From the cell containing the given text, extract its center point as [X, Y] coordinate. 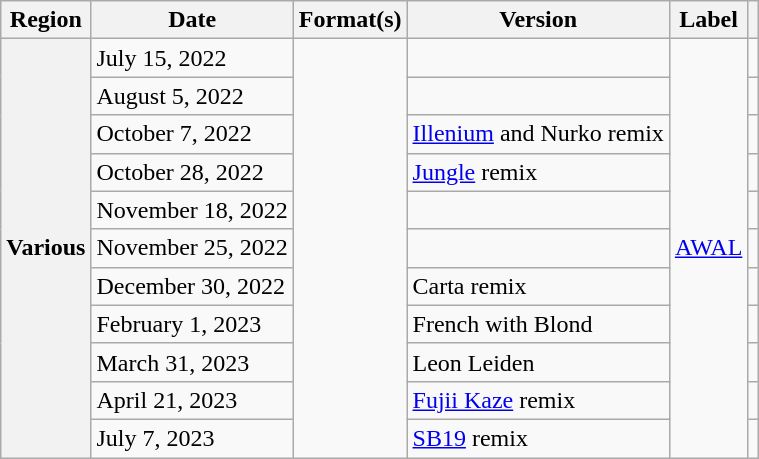
November 25, 2022 [192, 248]
April 21, 2023 [192, 400]
Format(s) [350, 20]
Various [46, 248]
February 1, 2023 [192, 324]
Label [708, 20]
October 28, 2022 [192, 172]
July 15, 2022 [192, 58]
August 5, 2022 [192, 96]
AWAL [708, 248]
Region [46, 20]
Version [538, 20]
March 31, 2023 [192, 362]
Illenium and Nurko remix [538, 134]
French with Blond [538, 324]
SB19 remix [538, 438]
July 7, 2023 [192, 438]
October 7, 2022 [192, 134]
November 18, 2022 [192, 210]
Carta remix [538, 286]
December 30, 2022 [192, 286]
Leon Leiden [538, 362]
Jungle remix [538, 172]
Date [192, 20]
Fujii Kaze remix [538, 400]
